Scan for the cell matching the given text and deliver its (x, y) coordinate at center. 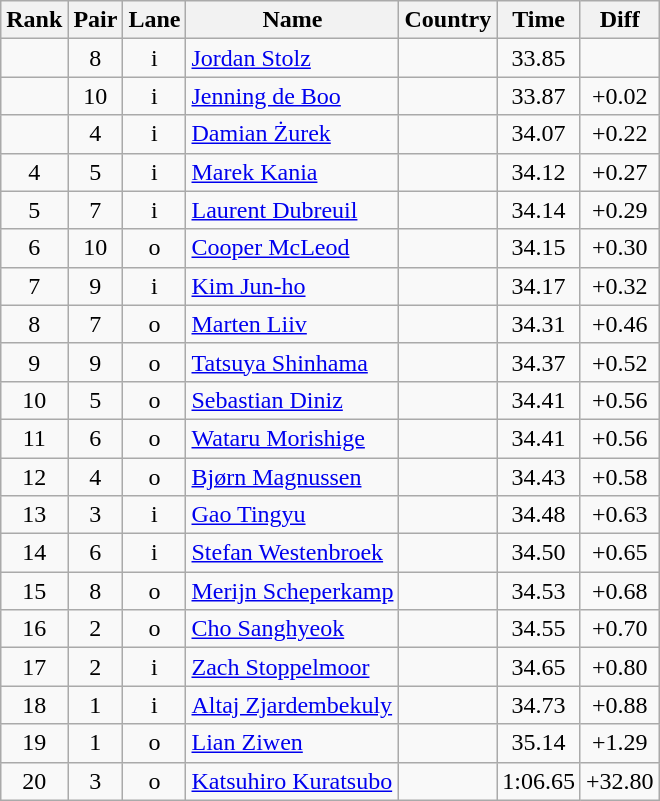
33.87 (539, 96)
+0.80 (620, 667)
Marten Liiv (292, 324)
34.65 (539, 667)
34.07 (539, 134)
Marek Kania (292, 172)
Rank (34, 20)
+0.27 (620, 172)
Kim Jun-ho (292, 286)
14 (34, 553)
19 (34, 743)
+0.65 (620, 553)
Jenning de Boo (292, 96)
+1.29 (620, 743)
Cho Sanghyeok (292, 629)
Lian Ziwen (292, 743)
34.14 (539, 210)
16 (34, 629)
Pair (96, 20)
+0.46 (620, 324)
Damian Żurek (292, 134)
+0.63 (620, 515)
Gao Tingyu (292, 515)
+0.52 (620, 362)
Diff (620, 20)
Zach Stoppelmoor (292, 667)
+0.02 (620, 96)
Laurent Dubreuil (292, 210)
34.53 (539, 591)
+0.30 (620, 248)
13 (34, 515)
15 (34, 591)
+0.88 (620, 705)
Sebastian Diniz (292, 400)
Lane (154, 20)
+0.32 (620, 286)
35.14 (539, 743)
34.15 (539, 248)
Cooper McLeod (292, 248)
Country (448, 20)
+0.70 (620, 629)
Name (292, 20)
18 (34, 705)
Merijn Scheperkamp (292, 591)
34.50 (539, 553)
Wataru Morishige (292, 438)
34.48 (539, 515)
34.12 (539, 172)
Jordan Stolz (292, 58)
34.73 (539, 705)
33.85 (539, 58)
+32.80 (620, 781)
Stefan Westenbroek (292, 553)
Tatsuya Shinhama (292, 362)
34.31 (539, 324)
+0.68 (620, 591)
+0.29 (620, 210)
11 (34, 438)
Time (539, 20)
34.43 (539, 477)
Altaj Zjardembekuly (292, 705)
12 (34, 477)
Bjørn Magnussen (292, 477)
1:06.65 (539, 781)
34.55 (539, 629)
20 (34, 781)
17 (34, 667)
+0.22 (620, 134)
34.37 (539, 362)
Katsuhiro Kuratsubo (292, 781)
34.17 (539, 286)
+0.58 (620, 477)
